Search for the cell housing the specified text and yield its [X, Y] center coordinate. 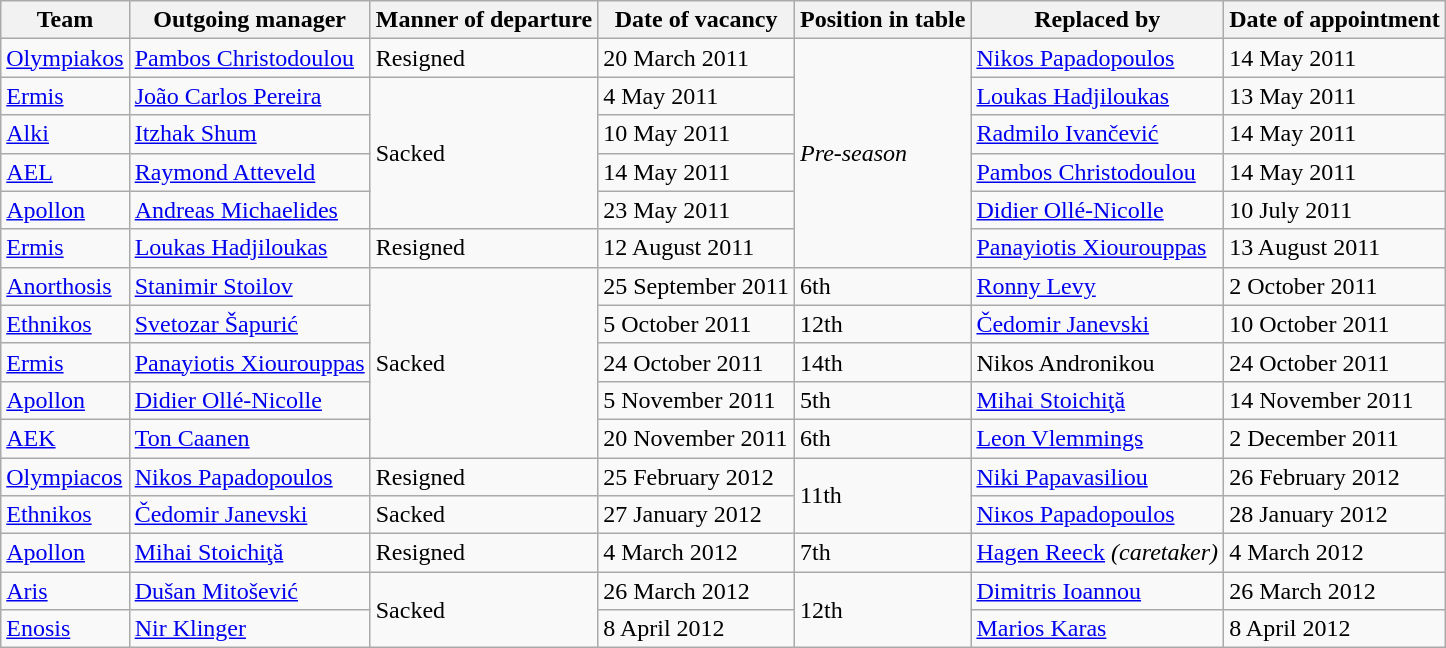
Raymond Atteveld [250, 172]
Date of vacancy [696, 20]
Team [65, 20]
Alki [65, 134]
Dimitris Ioannou [1098, 591]
5 October 2011 [696, 324]
2 October 2011 [1335, 286]
Hagen Reeck (caretaker) [1098, 553]
10 July 2011 [1335, 210]
20 March 2011 [696, 58]
27 January 2012 [696, 515]
20 November 2011 [696, 438]
Radmilo Ivančević [1098, 134]
13 August 2011 [1335, 248]
Stanimir Stoilov [250, 286]
5th [882, 400]
10 May 2011 [696, 134]
25 September 2011 [696, 286]
AEL [65, 172]
12 August 2011 [696, 248]
Dušan Mitošević [250, 591]
Andreas Michaelides [250, 210]
Niκos Papadopoulos [1098, 515]
Itzhak Shum [250, 134]
26 February 2012 [1335, 477]
Leon Vlemmings [1098, 438]
23 May 2011 [696, 210]
10 October 2011 [1335, 324]
Enosis [65, 629]
Pre-season [882, 153]
Olympiacos [65, 477]
Nikos Andronikou [1098, 362]
14 November 2011 [1335, 400]
4 May 2011 [696, 96]
28 January 2012 [1335, 515]
Olympiakos [65, 58]
Niki Papavasiliou [1098, 477]
14th [882, 362]
Date of appointment [1335, 20]
AEK [65, 438]
13 May 2011 [1335, 96]
25 February 2012 [696, 477]
Position in table [882, 20]
Ronny Levy [1098, 286]
Replaced by [1098, 20]
Anorthosis [65, 286]
7th [882, 553]
5 November 2011 [696, 400]
Svetozar Šapurić [250, 324]
Outgoing manager [250, 20]
Nir Klinger [250, 629]
11th [882, 496]
Aris [65, 591]
Ton Caanen [250, 438]
Marios Karas [1098, 629]
João Carlos Pereira [250, 96]
Manner of departure [484, 20]
2 December 2011 [1335, 438]
